Capture the cell that displays the provided text and extract its [X, Y] central coordinate. 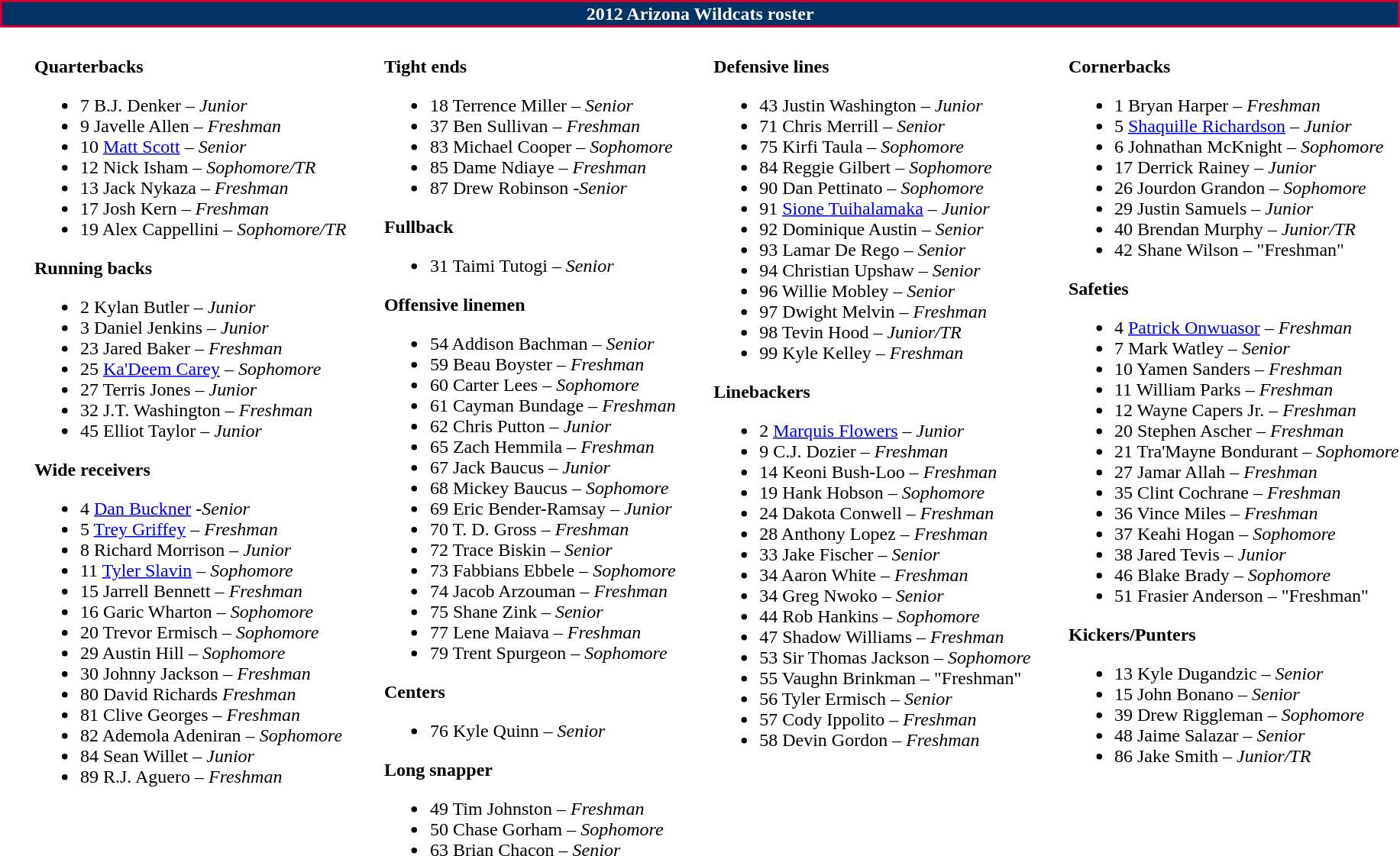
2012 Arizona Wildcats roster [700, 14]
